Output the (X, Y) coordinate of the center of the cell containing the given text.  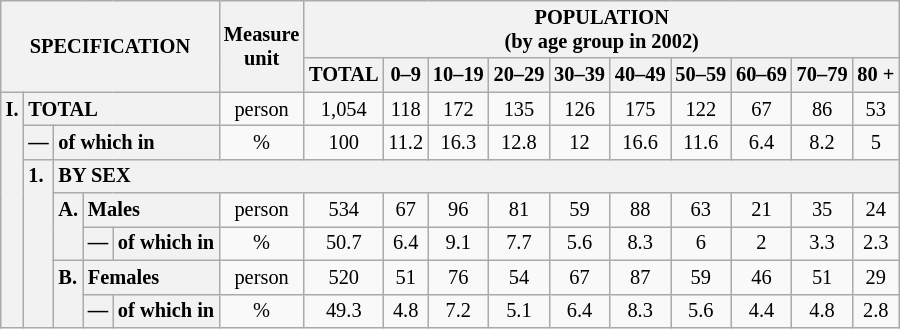
53 (876, 109)
1. (38, 243)
8.2 (822, 142)
A. (68, 226)
172 (458, 109)
49.3 (344, 311)
29 (876, 277)
54 (520, 277)
16.3 (458, 142)
86 (822, 109)
96 (458, 210)
B. (68, 294)
11.6 (700, 142)
7.2 (458, 311)
3.3 (822, 243)
30–39 (580, 75)
122 (700, 109)
Measure unit (262, 46)
BY SEX (477, 176)
126 (580, 109)
520 (344, 277)
40–49 (640, 75)
4.4 (762, 311)
12.8 (520, 142)
21 (762, 210)
76 (458, 277)
7.7 (520, 243)
16.6 (640, 142)
50.7 (344, 243)
135 (520, 109)
0–9 (406, 75)
POPULATION (by age group in 2002) (602, 29)
9.1 (458, 243)
60–69 (762, 75)
SPECIFICATION (110, 46)
2.8 (876, 311)
118 (406, 109)
20–29 (520, 75)
81 (520, 210)
50–59 (700, 75)
88 (640, 210)
5 (876, 142)
24 (876, 210)
Males (151, 210)
175 (640, 109)
Females (151, 277)
534 (344, 210)
2 (762, 243)
35 (822, 210)
46 (762, 277)
100 (344, 142)
6 (700, 243)
12 (580, 142)
70–79 (822, 75)
1,054 (344, 109)
87 (640, 277)
80 + (876, 75)
11.2 (406, 142)
2.3 (876, 243)
10–19 (458, 75)
I. (12, 210)
63 (700, 210)
5.1 (520, 311)
